Search for the cell housing the specified text and yield its (x, y) center coordinate. 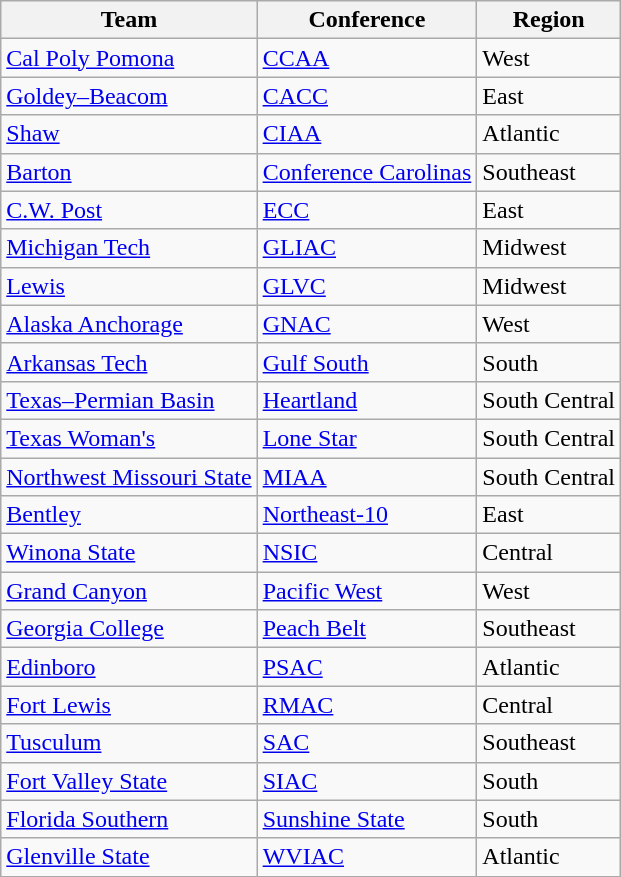
Tusculum (129, 743)
Northeast-10 (367, 515)
GLIAC (367, 248)
Michigan Tech (129, 248)
Cal Poly Pomona (129, 58)
GNAC (367, 324)
GLVC (367, 286)
MIAA (367, 477)
Barton (129, 172)
Glenville State (129, 857)
PSAC (367, 667)
WVIAC (367, 857)
Fort Valley State (129, 781)
NSIC (367, 553)
Edinboro (129, 667)
Lewis (129, 286)
Fort Lewis (129, 705)
RMAC (367, 705)
Region (549, 20)
Sunshine State (367, 819)
Alaska Anchorage (129, 324)
Heartland (367, 400)
Northwest Missouri State (129, 477)
ECC (367, 210)
CCAA (367, 58)
Shaw (129, 134)
SIAC (367, 781)
Georgia College (129, 629)
SAC (367, 743)
Conference Carolinas (367, 172)
Team (129, 20)
Conference (367, 20)
Goldey–Beacom (129, 96)
Gulf South (367, 362)
Arkansas Tech (129, 362)
Lone Star (367, 438)
Pacific West (367, 591)
Florida Southern (129, 819)
Grand Canyon (129, 591)
Texas–Permian Basin (129, 400)
CACC (367, 96)
Peach Belt (367, 629)
Winona State (129, 553)
CIAA (367, 134)
Bentley (129, 515)
Texas Woman's (129, 438)
C.W. Post (129, 210)
